Output the [x, y] coordinate of the center of the cell containing the given text.  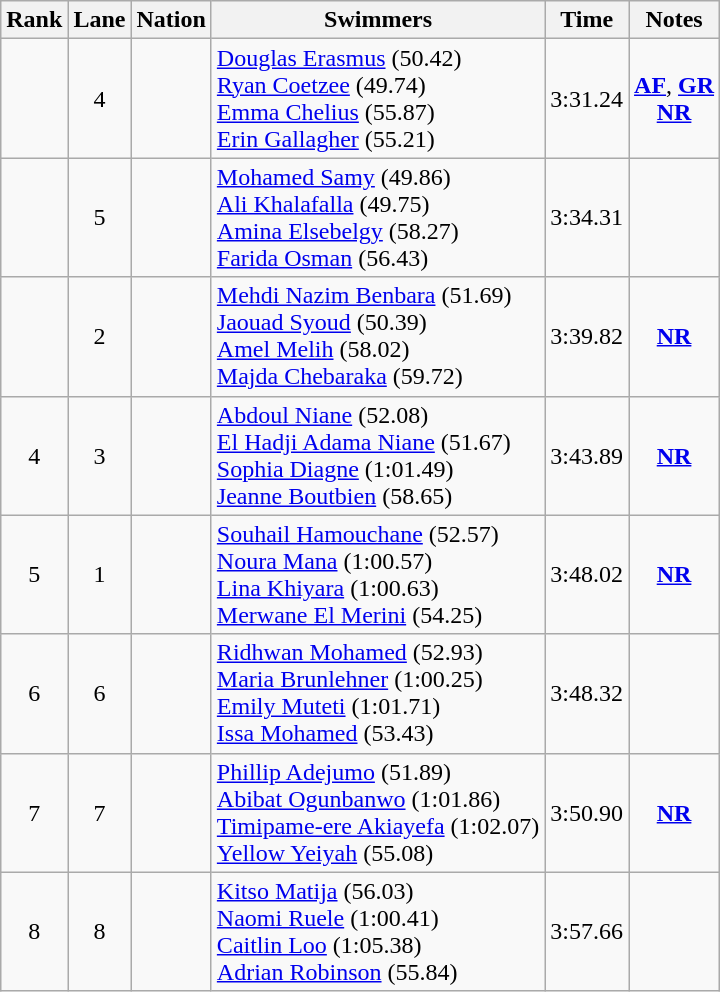
2 [100, 336]
3 [100, 456]
3:48.02 [587, 574]
Lane [100, 20]
3:50.90 [587, 812]
Douglas Erasmus (50.42)Ryan Coetzee (49.74)Emma Chelius (55.87)Erin Gallagher (55.21) [378, 98]
Ridhwan Mohamed (52.93)Maria Brunlehner (1:00.25)Emily Muteti (1:01.71)Issa Mohamed (53.43) [378, 694]
3:34.31 [587, 218]
Notes [674, 20]
Souhail Hamouchane (52.57)Noura Mana (1:00.57)Lina Khiyara (1:00.63)Merwane El Merini (54.25) [378, 574]
Mehdi Nazim Benbara (51.69)Jaouad Syoud (50.39)Amel Melih (58.02)Majda Chebaraka (59.72) [378, 336]
3:31.24 [587, 98]
Abdoul Niane (52.08)El Hadji Adama Niane (51.67)Sophia Diagne (1:01.49)Jeanne Boutbien (58.65) [378, 456]
Phillip Adejumo (51.89)Abibat Ogunbanwo (1:01.86)Timipame-ere Akiayefa (1:02.07)Yellow Yeiyah (55.08) [378, 812]
3:39.82 [587, 336]
3:43.89 [587, 456]
3:57.66 [587, 932]
Time [587, 20]
AF, GRNR [674, 98]
Mohamed Samy (49.86)Ali Khalafalla (49.75)Amina Elsebelgy (58.27)Farida Osman (56.43) [378, 218]
Kitso Matija (56.03)Naomi Ruele (1:00.41)Caitlin Loo (1:05.38)Adrian Robinson (55.84) [378, 932]
Rank [34, 20]
Swimmers [378, 20]
1 [100, 574]
3:48.32 [587, 694]
Nation [171, 20]
